Search for the cell housing the specified text and yield its [X, Y] center coordinate. 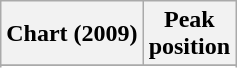
Chart (2009) [72, 34]
Peakposition [189, 34]
